Extract the (x, y) coordinate from the center of the cell holding the provided text.  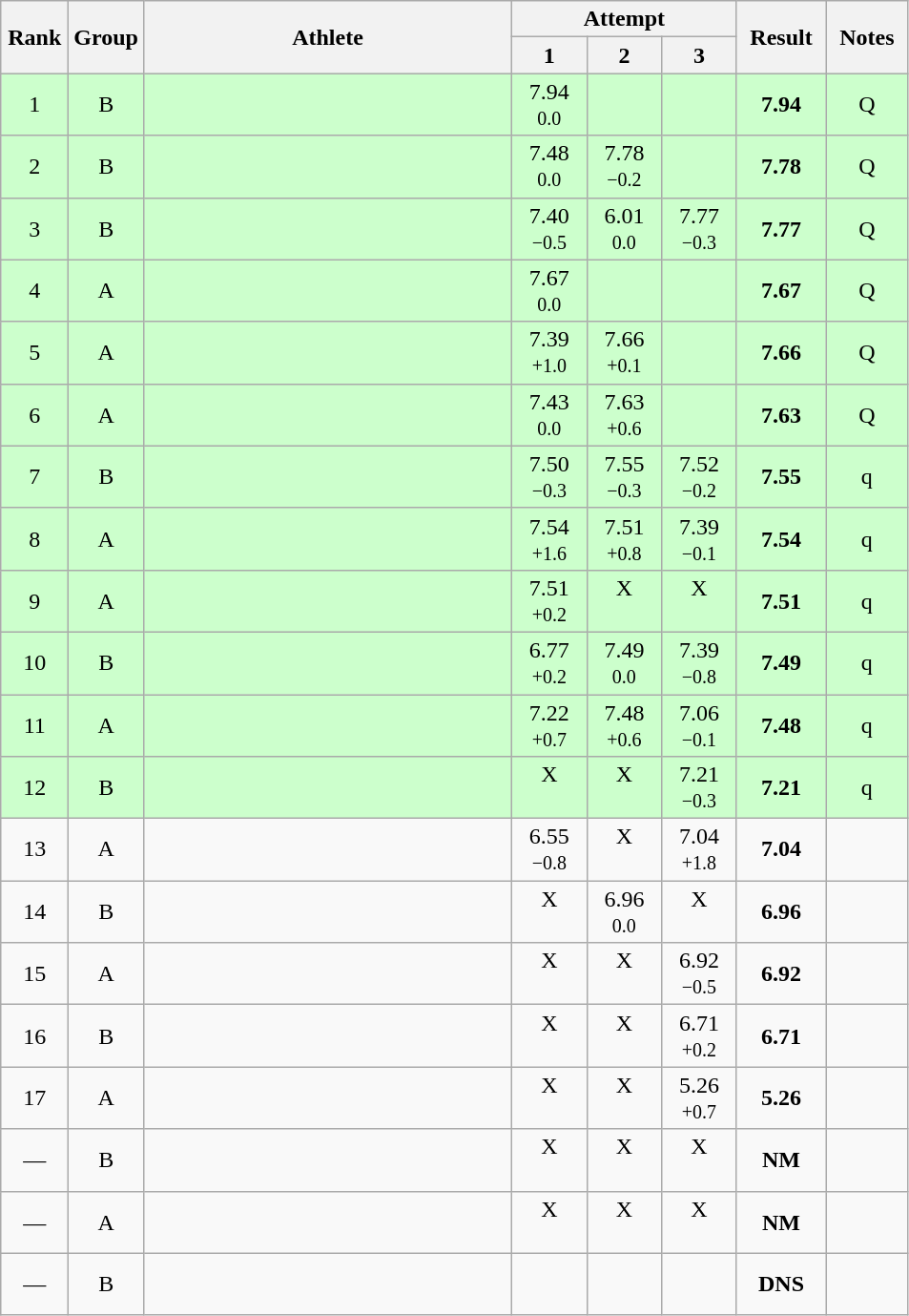
6.010.0 (624, 229)
17 (34, 1097)
6.92 (781, 973)
7 (34, 477)
7.78−0.2 (624, 166)
7.67 (781, 290)
14 (34, 912)
7.940.0 (549, 105)
4 (34, 290)
7.39+1.0 (549, 353)
8 (34, 538)
5.26 (781, 1097)
7.480.0 (549, 166)
7.94 (781, 105)
Rank (34, 37)
Notes (867, 37)
7.77−0.3 (700, 229)
16 (34, 1036)
6.77+0.2 (549, 662)
7.670.0 (549, 290)
7.48+0.6 (624, 725)
7.430.0 (549, 414)
DNS (781, 1285)
7.22+0.7 (549, 725)
7.39−0.1 (700, 538)
Group (107, 37)
12 (34, 788)
7.51+0.2 (549, 601)
5.26+0.7 (700, 1097)
7.55−0.3 (624, 477)
6.960.0 (624, 912)
6.92−0.5 (700, 973)
7.06−0.1 (700, 725)
7.39−0.8 (700, 662)
6.96 (781, 912)
7.50−0.3 (549, 477)
13 (34, 849)
7.490.0 (624, 662)
5 (34, 353)
7.49 (781, 662)
11 (34, 725)
6.71+0.2 (700, 1036)
7.21−0.3 (700, 788)
10 (34, 662)
7.54 (781, 538)
7.78 (781, 166)
Result (781, 37)
7.55 (781, 477)
7.54+1.6 (549, 538)
6.71 (781, 1036)
7.63 (781, 414)
7.04 (781, 849)
7.51 (781, 601)
7.51+0.8 (624, 538)
15 (34, 973)
6 (34, 414)
7.40−0.5 (549, 229)
7.04+1.8 (700, 849)
6.55−0.8 (549, 849)
7.77 (781, 229)
7.48 (781, 725)
7.21 (781, 788)
9 (34, 601)
7.52−0.2 (700, 477)
7.66 (781, 353)
7.66+0.1 (624, 353)
7.63+0.6 (624, 414)
Athlete (327, 37)
Attempt (625, 19)
